For the text-containing cell, return its midpoint in [X, Y] coordinate format. 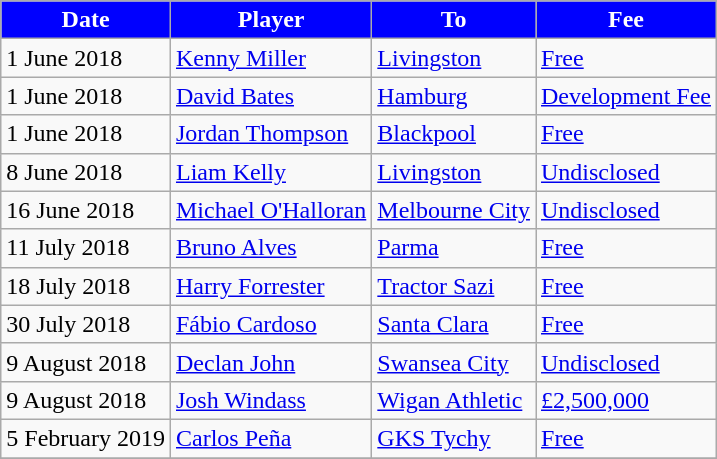
Santa Clara [454, 324]
Wigan Athletic [454, 400]
Fábio Cardoso [270, 324]
Swansea City [454, 362]
£2,500,000 [626, 400]
Development Fee [626, 96]
Carlos Peña [270, 438]
8 June 2018 [86, 172]
Michael O'Halloran [270, 210]
Josh Windass [270, 400]
Jordan Thompson [270, 134]
Date [86, 20]
David Bates [270, 96]
Kenny Miller [270, 58]
11 July 2018 [86, 248]
5 February 2019 [86, 438]
16 June 2018 [86, 210]
Harry Forrester [270, 286]
Bruno Alves [270, 248]
Declan John [270, 362]
Melbourne City [454, 210]
GKS Tychy [454, 438]
Liam Kelly [270, 172]
Hamburg [454, 96]
Player [270, 20]
Parma [454, 248]
30 July 2018 [86, 324]
Tractor Sazi [454, 286]
Fee [626, 20]
18 July 2018 [86, 286]
To [454, 20]
Blackpool [454, 134]
